Determine the [x, y] coordinate at the center of the cell enclosing the given text.  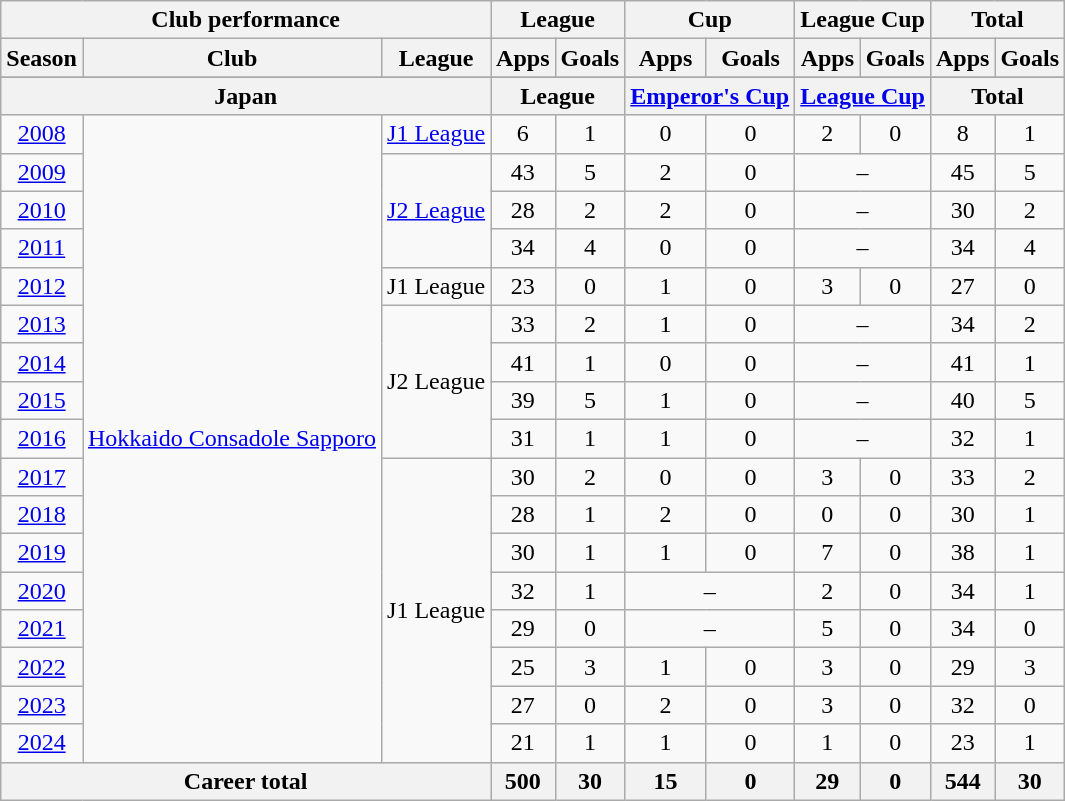
Club performance [246, 20]
2013 [42, 324]
2017 [42, 477]
2015 [42, 400]
2008 [42, 134]
31 [523, 438]
2020 [42, 591]
45 [962, 172]
2023 [42, 705]
25 [523, 667]
2012 [42, 286]
2016 [42, 438]
43 [523, 172]
2014 [42, 362]
2018 [42, 515]
2010 [42, 210]
500 [523, 781]
7 [828, 553]
2021 [42, 629]
Emperor's Cup [710, 96]
2022 [42, 667]
8 [962, 134]
2024 [42, 743]
2009 [42, 172]
Cup [710, 20]
38 [962, 553]
21 [523, 743]
544 [962, 781]
40 [962, 400]
15 [666, 781]
Career total [246, 781]
Club [232, 58]
Japan [246, 96]
2019 [42, 553]
Season [42, 58]
6 [523, 134]
Hokkaido Consadole Sapporo [232, 438]
2011 [42, 248]
39 [523, 400]
